Return (x, y) of the center of cell containing provided text 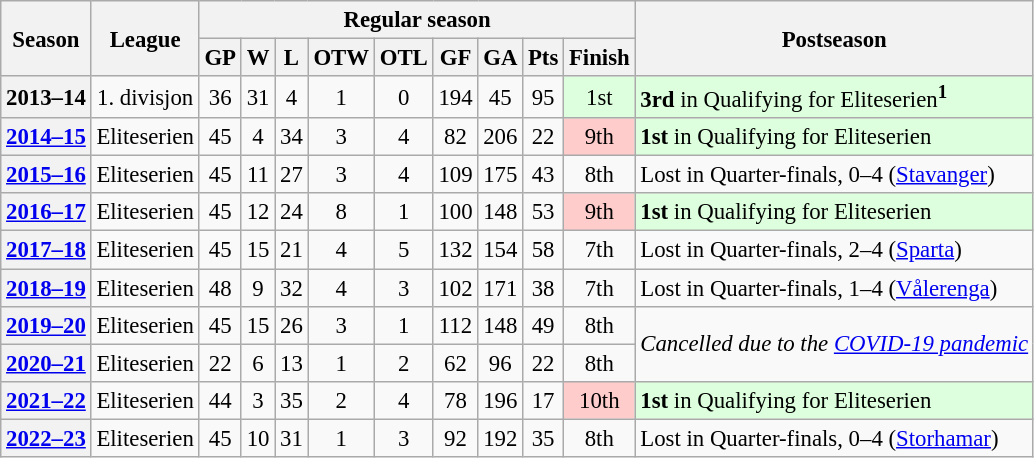
92 (456, 438)
196 (500, 400)
58 (544, 250)
109 (456, 175)
11 (258, 175)
OTL (404, 58)
Lost in Quarter-finals, 0–4 (Storhamar) (834, 438)
154 (500, 250)
95 (544, 97)
Pts (544, 58)
34 (292, 137)
2014–15 (46, 137)
10th (600, 400)
3rd in Qualifying for Eliteserien1 (834, 97)
102 (456, 288)
78 (456, 400)
26 (292, 325)
21 (292, 250)
17 (544, 400)
6 (258, 363)
GA (500, 58)
GF (456, 58)
2018–19 (46, 288)
36 (220, 97)
192 (500, 438)
8 (341, 213)
82 (456, 137)
171 (500, 288)
0 (404, 97)
2022–23 (46, 438)
2017–18 (46, 250)
League (145, 38)
100 (456, 213)
Finish (600, 58)
32 (292, 288)
44 (220, 400)
Lost in Quarter-finals, 1–4 (Vålerenga) (834, 288)
Postseason (834, 38)
43 (544, 175)
112 (456, 325)
10 (258, 438)
62 (456, 363)
2015–16 (46, 175)
13 (292, 363)
Season (46, 38)
175 (500, 175)
GP (220, 58)
2021–22 (46, 400)
27 (292, 175)
9 (258, 288)
194 (456, 97)
Regular season (417, 20)
W (258, 58)
1st (600, 97)
Lost in Quarter-finals, 0–4 (Stavanger) (834, 175)
48 (220, 288)
OTW (341, 58)
53 (544, 213)
2016–17 (46, 213)
12 (258, 213)
206 (500, 137)
Lost in Quarter-finals, 2–4 (Sparta) (834, 250)
L (292, 58)
96 (500, 363)
2013–14 (46, 97)
132 (456, 250)
49 (544, 325)
Cancelled due to the COVID-19 pandemic (834, 344)
2020–21 (46, 363)
24 (292, 213)
1. divisjon (145, 97)
38 (544, 288)
5 (404, 250)
2019–20 (46, 325)
